Provide the (x, y) coordinate of the cell's center where the given text is located.  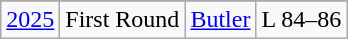
First Round (122, 20)
L 84–86 (302, 20)
2025 (30, 20)
Butler (220, 20)
